Detect which cell encompasses the target text, then output its (x, y) center coordinate. 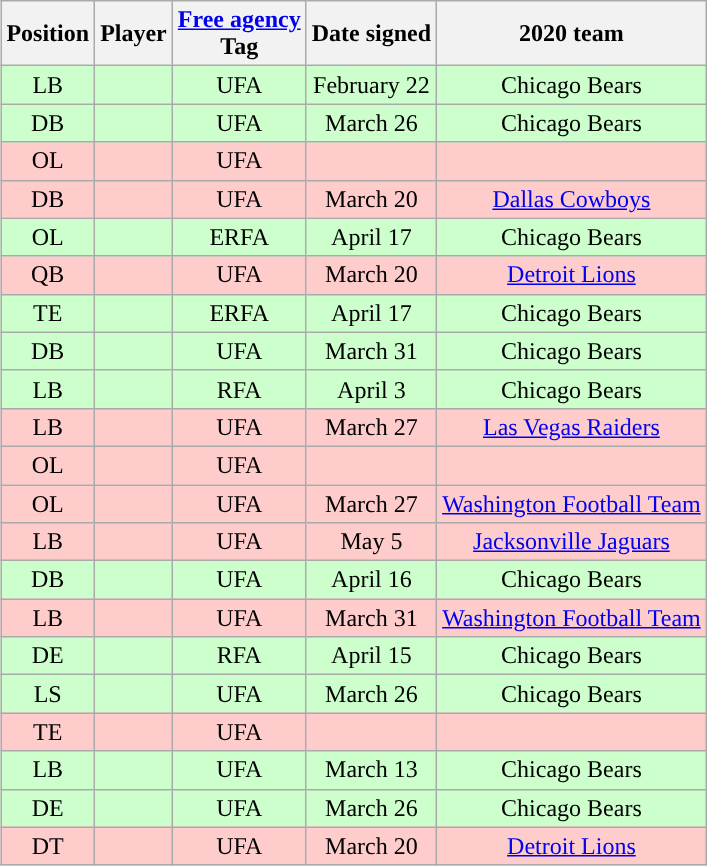
April 3 (371, 389)
Date signed (371, 34)
LS (48, 694)
February 22 (371, 85)
Dallas Cowboys (572, 199)
2020 team (572, 34)
Free agencyTag (239, 34)
QB (48, 275)
Las Vegas Raiders (572, 427)
DT (48, 846)
May 5 (371, 542)
Player (134, 34)
April 15 (371, 656)
April 16 (371, 580)
March 13 (371, 770)
Jacksonville Jaguars (572, 542)
Position (48, 34)
